For the text-containing cell, return its midpoint in [x, y] coordinate format. 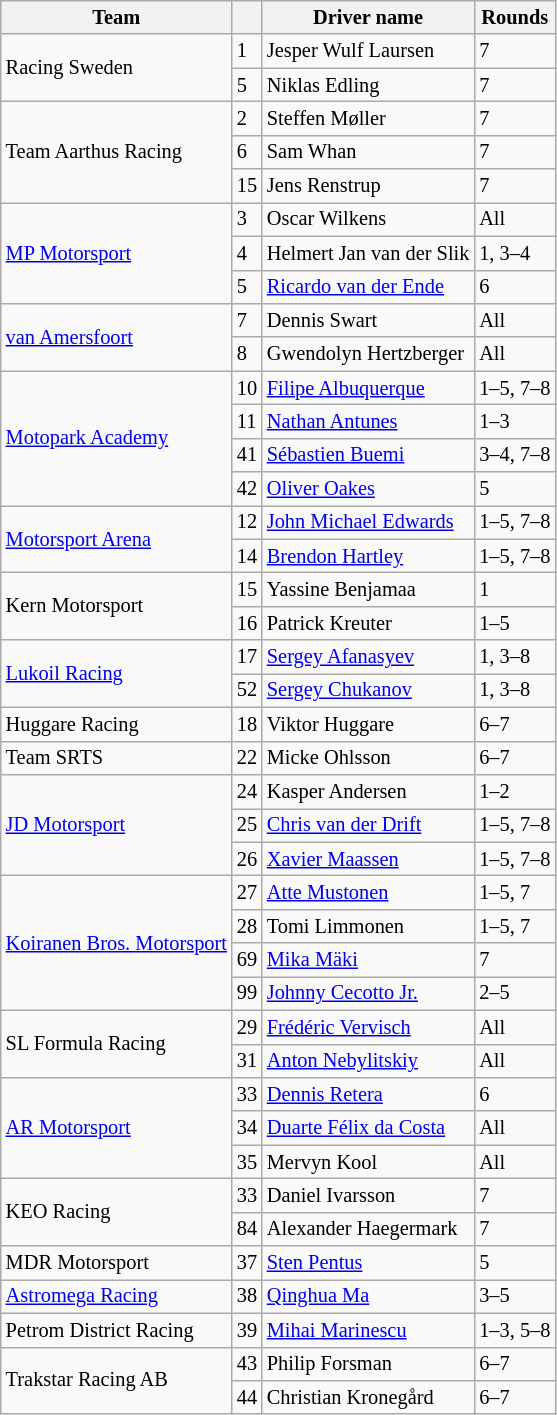
Nathan Antunes [368, 421]
99 [247, 993]
Racing Sweden [116, 68]
12 [247, 522]
17 [247, 657]
3–4, 7–8 [514, 455]
39 [247, 1330]
Anton Nebylitskiy [368, 1061]
1–5 [514, 623]
1–2 [514, 791]
Sébastien Buemi [368, 455]
1–3, 5–8 [514, 1330]
SL Formula Racing [116, 1044]
11 [247, 421]
1–3 [514, 421]
Motorsport Arena [116, 538]
3–5 [514, 1296]
24 [247, 791]
Tomi Limmonen [368, 926]
84 [247, 1229]
26 [247, 859]
Atte Mustonen [368, 892]
Team Aarthus Racing [116, 152]
Trakstar Racing AB [116, 1380]
AR Motorsport [116, 1128]
Rounds [514, 17]
10 [247, 388]
4 [247, 253]
42 [247, 489]
Viktor Huggare [368, 724]
Driver name [368, 17]
van Amersfoort [116, 336]
Ricardo van der Ende [368, 287]
Astromega Racing [116, 1296]
Patrick Kreuter [368, 623]
Petrom District Racing [116, 1330]
KEO Racing [116, 1212]
Frédéric Vervisch [368, 1027]
69 [247, 960]
25 [247, 825]
Johnny Cecotto Jr. [368, 993]
Mervyn Kool [368, 1162]
Team [116, 17]
Mihai Marinescu [368, 1330]
Kern Motorsport [116, 606]
Niklas Edling [368, 85]
2 [247, 118]
Oscar Wilkens [368, 219]
31 [247, 1061]
27 [247, 892]
Jens Renstrup [368, 186]
Jesper Wulf Laursen [368, 51]
Sergey Chukanov [368, 690]
MDR Motorsport [116, 1263]
Huggare Racing [116, 724]
18 [247, 724]
Chris van der Drift [368, 825]
Koiranen Bros. Motorsport [116, 942]
Alexander Haegermark [368, 1229]
Lukoil Racing [116, 674]
3 [247, 219]
38 [247, 1296]
Helmert Jan van der Slik [368, 253]
16 [247, 623]
29 [247, 1027]
28 [247, 926]
37 [247, 1263]
Philip Forsman [368, 1364]
2–5 [514, 993]
Gwendolyn Hertzberger [368, 354]
Dennis Swart [368, 320]
14 [247, 556]
Mika Mäki [368, 960]
Filipe Albuquerque [368, 388]
1, 3–4 [514, 253]
43 [247, 1364]
Sten Pentus [368, 1263]
Xavier Maassen [368, 859]
22 [247, 758]
8 [247, 354]
Sam Whan [368, 152]
Brendon Hartley [368, 556]
Duarte Félix da Costa [368, 1128]
35 [247, 1162]
52 [247, 690]
Steffen Møller [368, 118]
Yassine Benjamaa [368, 589]
JD Motorsport [116, 824]
Team SRTS [116, 758]
34 [247, 1128]
44 [247, 1397]
Sergey Afanasyev [368, 657]
Qinghua Ma [368, 1296]
Oliver Oakes [368, 489]
John Michael Edwards [368, 522]
Kasper Andersen [368, 791]
Daniel Ivarsson [368, 1195]
Christian Kronegård [368, 1397]
Micke Ohlsson [368, 758]
Motopark Academy [116, 438]
41 [247, 455]
MP Motorsport [116, 252]
Dennis Retera [368, 1094]
